Output the [x, y] coordinate of the center of the cell containing the given text.  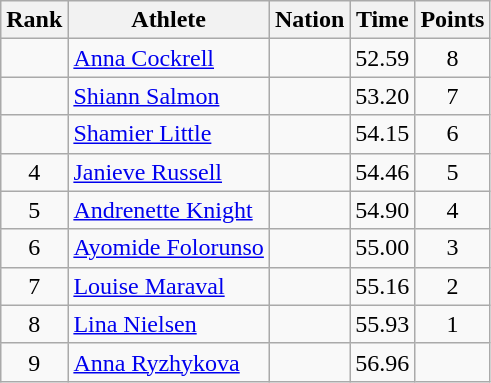
Time [382, 20]
55.93 [382, 324]
Rank [34, 20]
56.96 [382, 362]
Ayomide Folorunso [169, 248]
54.90 [382, 210]
Andrenette Knight [169, 210]
54.46 [382, 172]
52.59 [382, 58]
3 [452, 248]
Anna Ryzhykova [169, 362]
Lina Nielsen [169, 324]
55.16 [382, 286]
Points [452, 20]
Shiann Salmon [169, 96]
Louise Maraval [169, 286]
55.00 [382, 248]
Nation [309, 20]
54.15 [382, 134]
9 [34, 362]
2 [452, 286]
53.20 [382, 96]
Janieve Russell [169, 172]
Anna Cockrell [169, 58]
Athlete [169, 20]
1 [452, 324]
Shamier Little [169, 134]
